Extract the (X, Y) coordinate from the center of the cell holding the provided text.  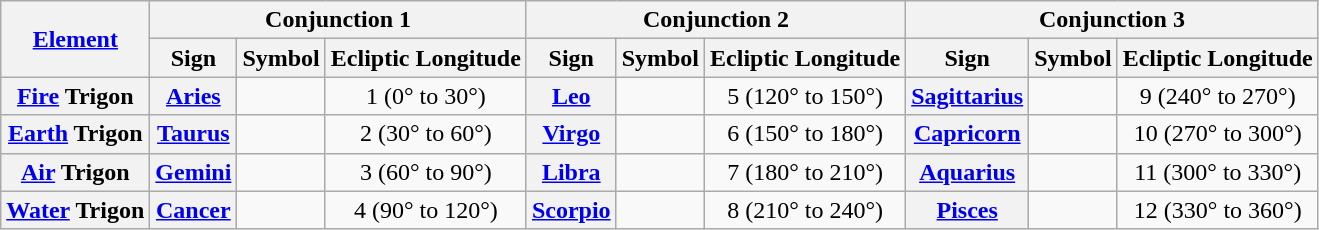
Conjunction 1 (338, 20)
10 (270° to 300°) (1218, 134)
7 (180° to 210°) (806, 172)
3 (60° to 90°) (426, 172)
Libra (571, 172)
Virgo (571, 134)
2 (30° to 60°) (426, 134)
Pisces (968, 210)
4 (90° to 120°) (426, 210)
Scorpio (571, 210)
8 (210° to 240°) (806, 210)
Air Trigon (76, 172)
Leo (571, 96)
11 (300° to 330°) (1218, 172)
Aries (194, 96)
12 (330° to 360°) (1218, 210)
Conjunction 3 (1112, 20)
Sagittarius (968, 96)
1 (0° to 30°) (426, 96)
Taurus (194, 134)
Cancer (194, 210)
Capricorn (968, 134)
Gemini (194, 172)
Fire Trigon (76, 96)
Earth Trigon (76, 134)
Element (76, 39)
6 (150° to 180°) (806, 134)
9 (240° to 270°) (1218, 96)
5 (120° to 150°) (806, 96)
Aquarius (968, 172)
Conjunction 2 (716, 20)
Water Trigon (76, 210)
